Capture the cell that displays the provided text and extract its [x, y] central coordinate. 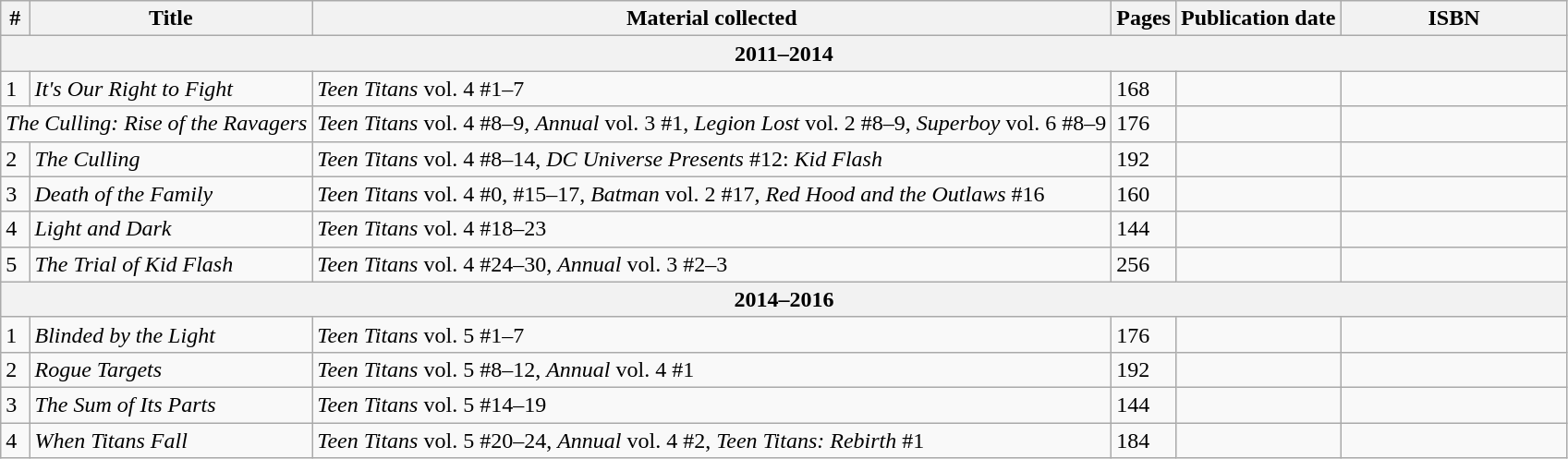
Title [171, 18]
Teen Titans vol. 4 #0, #15–17, Batman vol. 2 #17, Red Hood and the Outlaws #16 [711, 194]
184 [1144, 441]
Teen Titans vol. 4 #18–23 [711, 229]
Teen Titans vol. 5 #14–19 [711, 405]
# [15, 18]
160 [1144, 194]
Teen Titans vol. 4 #8–14, DC Universe Presents #12: Kid Flash [711, 159]
2014–2016 [784, 299]
Teen Titans vol. 5 #20–24, Annual vol. 4 #2, Teen Titans: Rebirth #1 [711, 441]
Rogue Targets [171, 369]
It's Our Right to Fight [171, 89]
Blinded by the Light [171, 334]
168 [1144, 89]
The Sum of Its Parts [171, 405]
ISBN [1454, 18]
Light and Dark [171, 229]
Publication date [1258, 18]
The Culling: Rise of the Ravagers [157, 124]
The Culling [171, 159]
When Titans Fall [171, 441]
Teen Titans vol. 5 #8–12, Annual vol. 4 #1 [711, 369]
Teen Titans vol. 5 #1–7 [711, 334]
256 [1144, 264]
Pages [1144, 18]
Death of the Family [171, 194]
5 [15, 264]
2011–2014 [784, 54]
Teen Titans vol. 4 #1–7 [711, 89]
Material collected [711, 18]
The Trial of Kid Flash [171, 264]
Teen Titans vol. 4 #24–30, Annual vol. 3 #2–3 [711, 264]
Teen Titans vol. 4 #8–9, Annual vol. 3 #1, Legion Lost vol. 2 #8–9, Superboy vol. 6 #8–9 [711, 124]
